Output the (X, Y) coordinate of the center of the cell containing the given text.  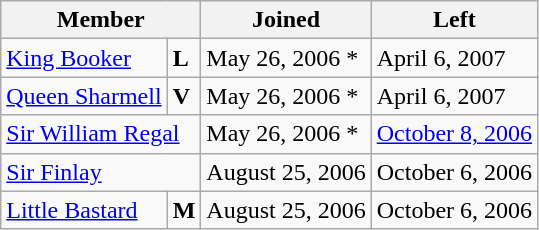
October 8, 2006 (454, 134)
Little Bastard (84, 210)
Left (454, 20)
Sir William Regal (101, 134)
King Booker (84, 58)
M (184, 210)
Member (101, 20)
L (184, 58)
Queen Sharmell (84, 96)
V (184, 96)
Sir Finlay (101, 172)
Joined (286, 20)
